Detect which cell encompasses the target text, then output its (x, y) center coordinate. 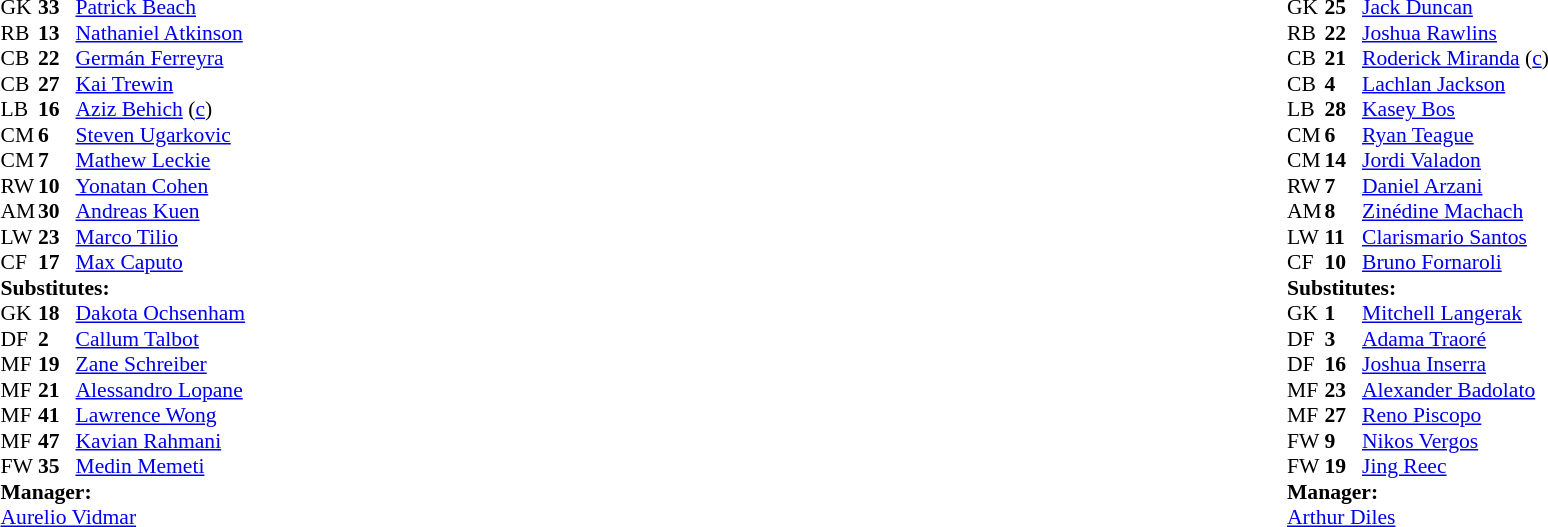
Yonatan Cohen (161, 186)
Lawrence Wong (161, 415)
1 (1343, 313)
28 (1343, 109)
Steven Ugarkovic (161, 135)
47 (57, 441)
Aziz Behich (c) (161, 109)
35 (57, 467)
Kai Trewin (161, 84)
Andreas Kuen (161, 211)
2 (57, 339)
Marco Tilio (161, 237)
Callum Talbot (161, 339)
8 (1343, 211)
Substitutes: (122, 288)
Manager: (122, 492)
14 (1343, 161)
9 (1343, 441)
Medin Memeti (161, 467)
Mathew Leckie (161, 161)
13 (57, 33)
Nathaniel Atkinson (161, 33)
Kavian Rahmani (161, 441)
18 (57, 313)
Max Caputo (161, 263)
41 (57, 415)
17 (57, 263)
Alessandro Lopane (161, 390)
Germán Ferreyra (161, 59)
30 (57, 211)
Dakota Ochsenham (161, 313)
4 (1343, 84)
3 (1343, 339)
Zane Schreiber (161, 365)
11 (1343, 237)
